Output the [X, Y] coordinate of the center of the cell containing the given text.  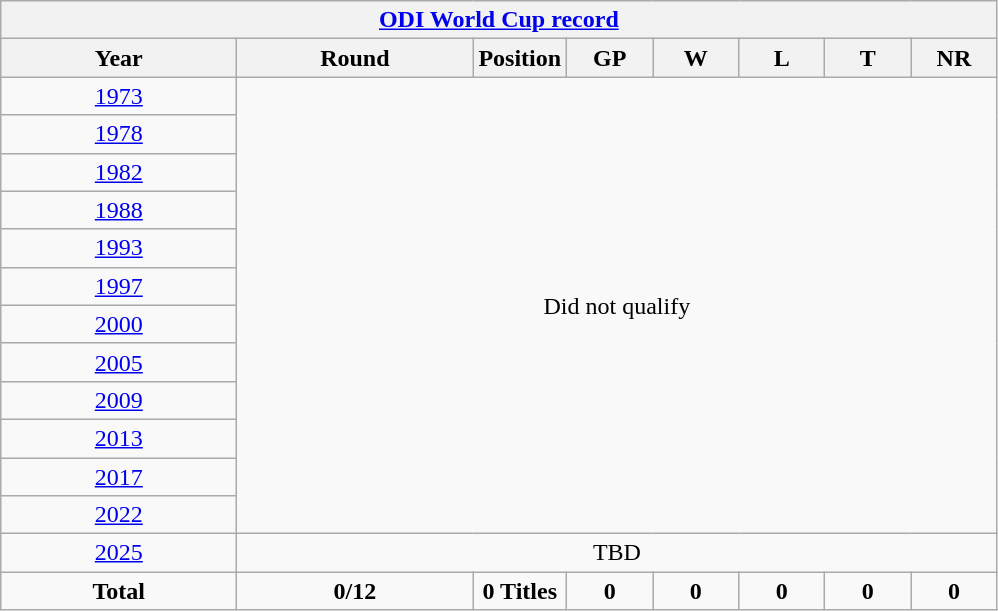
T [868, 58]
TBD [617, 553]
1997 [119, 286]
1993 [119, 248]
Did not qualify [617, 306]
2009 [119, 400]
Total [119, 591]
GP [610, 58]
0/12 [355, 591]
2013 [119, 438]
2022 [119, 515]
Position [520, 58]
ODI World Cup record [499, 20]
L [782, 58]
W [696, 58]
Year [119, 58]
1988 [119, 210]
1973 [119, 96]
1978 [119, 134]
2025 [119, 553]
1982 [119, 172]
2017 [119, 477]
NR [954, 58]
2000 [119, 324]
0 Titles [520, 591]
2005 [119, 362]
Round [355, 58]
